Return [X, Y] of the center of cell containing provided text 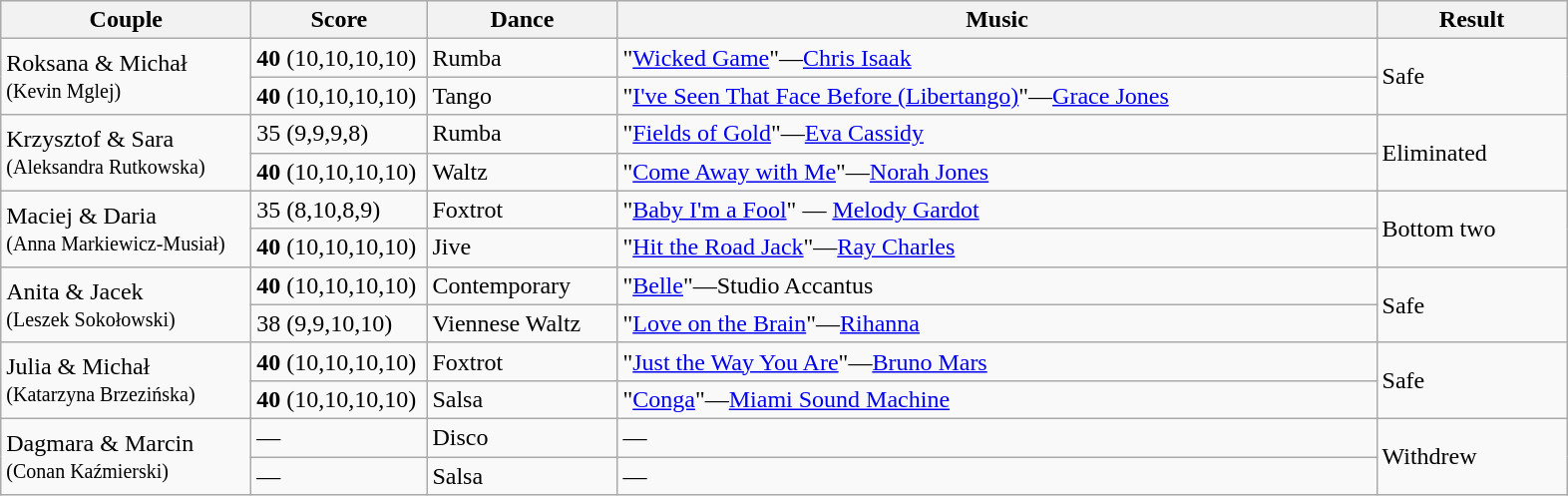
Eliminated [1472, 153]
Couple [126, 20]
35 (8,10,8,9) [339, 210]
Result [1472, 20]
"Conga"—Miami Sound Machine [997, 399]
"Hit the Road Jack"—Ray Charles [997, 248]
Bottom two [1472, 229]
Roksana & Michał(Kevin Mglej) [126, 77]
Score [339, 20]
Dance [523, 20]
"Wicked Game"—Chris Isaak [997, 58]
Jive [523, 248]
Contemporary [523, 285]
Tango [523, 96]
Disco [523, 437]
35 (9,9,9,8) [339, 134]
Maciej & Daria(Anna Markiewicz-Musiał) [126, 229]
"Baby I'm a Fool" — Melody Gardot [997, 210]
"Just the Way You Are"—Bruno Mars [997, 361]
Anita & Jacek(Leszek Sokołowski) [126, 304]
"Come Away with Me"—Norah Jones [997, 172]
Waltz [523, 172]
Dagmara & Marcin(Conan Kaźmierski) [126, 456]
"I've Seen That Face Before (Libertango)"—Grace Jones [997, 96]
Viennese Waltz [523, 323]
Krzysztof & Sara(Aleksandra Rutkowska) [126, 153]
Julia & Michał(Katarzyna Brzezińska) [126, 380]
Withdrew [1472, 456]
"Belle"—Studio Accantus [997, 285]
38 (9,9,10,10) [339, 323]
Music [997, 20]
"Love on the Brain"—Rihanna [997, 323]
"Fields of Gold"—Eva Cassidy [997, 134]
